Search for the cell housing the specified text and yield its (x, y) center coordinate. 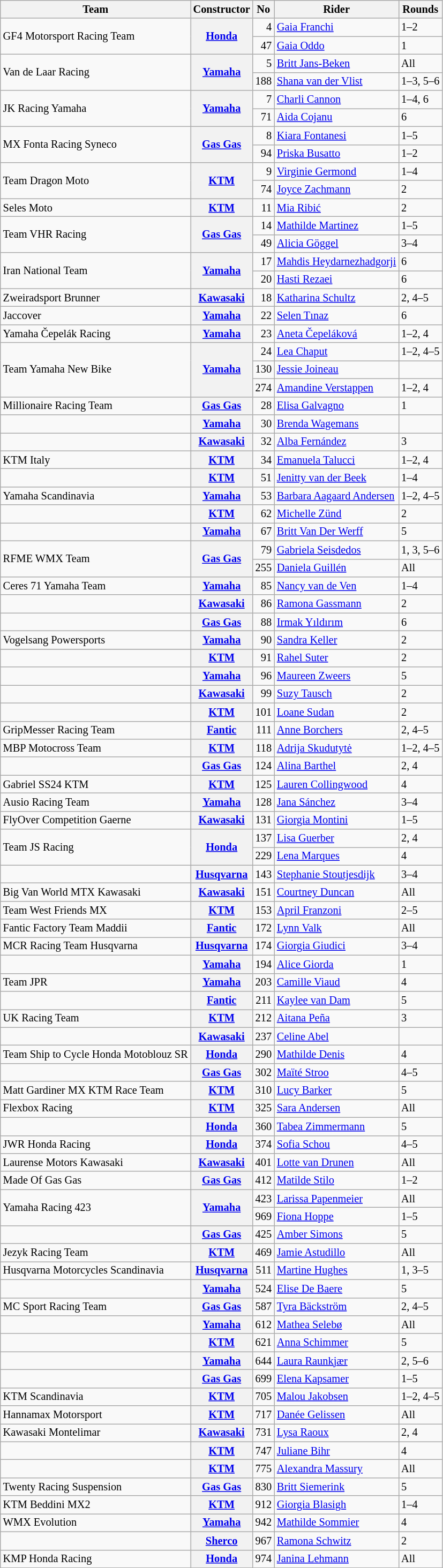
Fiona Hoppe (336, 1216)
Jana Sánchez (336, 802)
Lena Marques (336, 856)
Jezyk Racing Team (95, 1253)
401 (264, 1162)
JK Racing Yamaha (95, 108)
131 (264, 820)
374 (264, 1145)
71 (264, 117)
302 (264, 1072)
8 (264, 135)
Vogelsang Powersports (95, 640)
Iran National Team (95, 271)
Ceres 71 Yamaha Team (95, 586)
174 (264, 946)
62 (264, 514)
172 (264, 928)
Lysa Raoux (336, 1433)
717 (264, 1415)
Lucy Barker (336, 1090)
747 (264, 1451)
Britt Jans-Beken (336, 63)
Barbara Aagaard Andersen (336, 496)
Gaia Oddo (336, 46)
967 (264, 1541)
9 (264, 171)
Camille Viaud (336, 982)
2, 5–6 (420, 1361)
Stephanie Stoutjesdijk (336, 874)
24 (264, 352)
128 (264, 802)
Jamie Astudillo (336, 1253)
74 (264, 190)
18 (264, 298)
Team (95, 9)
705 (264, 1397)
Juliane Bihr (336, 1451)
Aitana Peña (336, 1018)
MX Fonta Racing Syneco (95, 145)
912 (264, 1505)
Laurense Motors Kawasaki (95, 1162)
Ramona Gassmann (336, 604)
Amandine Verstappen (336, 388)
Lotte van Drunen (336, 1162)
96 (264, 676)
Husqvarna Motorcycles Scandinavia (95, 1270)
RFME WMX Team (95, 559)
32 (264, 442)
229 (264, 856)
111 (264, 730)
775 (264, 1468)
7 (264, 100)
KMP Honda Racing (95, 1559)
194 (264, 964)
Sofia Schou (336, 1145)
Twenty Racing Suspension (95, 1487)
153 (264, 910)
GF4 Motorsport Racing Team (95, 36)
Team Yamaha New Bike (95, 369)
Maïté Stroo (336, 1072)
Suzy Tausch (336, 694)
Yamaha Racing 423 (95, 1208)
Larissa Papenmeier (336, 1199)
212 (264, 1018)
Constructor (222, 9)
Alina Barthel (336, 766)
211 (264, 1000)
Alba Fernández (336, 442)
Kiara Fontanesi (336, 135)
Daniela Guillén (336, 568)
Zweiradsport Brunner (95, 298)
GripMesser Racing Team (95, 730)
Matilde Stilo (336, 1180)
85 (264, 586)
Lea Chaput (336, 352)
Team JS Racing (95, 847)
Sandra Keller (336, 640)
94 (264, 154)
51 (264, 478)
Mathea Selebø (336, 1324)
Team Ship to Cycle Honda Motoblouz SR (95, 1054)
FlyOver Competition Gaerne (95, 820)
621 (264, 1343)
Virginie Germond (336, 171)
274 (264, 388)
130 (264, 369)
KTM Scandinavia (95, 1397)
Loane Sudan (336, 712)
360 (264, 1126)
UK Racing Team (95, 1018)
Irmak Yıldırım (336, 622)
830 (264, 1487)
Janina Lehmann (336, 1559)
Yamaha Čepelák Racing (95, 334)
125 (264, 784)
30 (264, 423)
Britt Van Der Werff (336, 532)
969 (264, 1216)
Millionaire Racing Team (95, 406)
Amber Simons (336, 1234)
Rider (336, 9)
KTM Italy (95, 460)
290 (264, 1054)
Elena Kapsamer (336, 1378)
Giorgia Blasigh (336, 1505)
Sherco (222, 1541)
Mathilde Sommier (336, 1522)
14 (264, 225)
Gabriel SS24 KTM (95, 784)
Anne Borchers (336, 730)
23 (264, 334)
Jaccover (95, 315)
Mathilde Martinez (336, 225)
237 (264, 1036)
Elise De Baere (336, 1289)
524 (264, 1289)
Selen Tınaz (336, 315)
Lauren Collingwood (336, 784)
612 (264, 1324)
423 (264, 1199)
188 (264, 81)
Aida Cojanu (336, 117)
67 (264, 532)
Katharina Schultz (336, 298)
Matt Gardiner MX KTM Race Team (95, 1090)
Alicia Göggel (336, 244)
49 (264, 244)
90 (264, 640)
Brenda Wagemans (336, 423)
Mia Ribić (336, 208)
Adrija Skudutytė (336, 748)
Lisa Guerber (336, 838)
Maureen Zweers (336, 676)
Alexandra Massury (336, 1468)
28 (264, 406)
86 (264, 604)
2–5 (420, 910)
17 (264, 262)
WMX Evolution (95, 1522)
Jessie Joineau (336, 369)
Jenitty van der Beek (336, 478)
731 (264, 1433)
Van de Laar Racing (95, 72)
Laura Raunkjær (336, 1361)
587 (264, 1307)
91 (264, 658)
Team JPR (95, 982)
Britt Siemerink (336, 1487)
34 (264, 460)
Gaia Franchi (336, 27)
Danée Gelissen (336, 1415)
Kawasaki Montelimar (95, 1433)
974 (264, 1559)
Celine Abel (336, 1036)
Charli Cannon (336, 100)
Yamaha Scandinavia (95, 496)
101 (264, 712)
203 (264, 982)
Mathilde Denis (336, 1054)
Malou Jakobsen (336, 1397)
1–4, 6 (420, 100)
Priska Busatto (336, 154)
99 (264, 694)
511 (264, 1270)
53 (264, 496)
47 (264, 46)
No (264, 9)
Aneta Čepeláková (336, 334)
469 (264, 1253)
Hasti Rezaei (336, 279)
Alice Giorda (336, 964)
Joyce Zachmann (336, 190)
310 (264, 1090)
88 (264, 622)
Team West Friends MX (95, 910)
Ramona Schwitz (336, 1541)
Kaylee van Dam (336, 1000)
1, 3, 5–6 (420, 550)
Tyra Bäckström (336, 1307)
151 (264, 892)
118 (264, 748)
Giorgia Montini (336, 820)
1–3, 5–6 (420, 81)
325 (264, 1108)
Lynn Valk (336, 928)
Emanuela Talucci (336, 460)
412 (264, 1180)
79 (264, 550)
Flexbox Racing (95, 1108)
Michelle Zünd (336, 514)
124 (264, 766)
22 (264, 315)
Big Van World MTX Kawasaki (95, 892)
April Franzoni (336, 910)
Giorgia Giudici (336, 946)
137 (264, 838)
Team Dragon Moto (95, 180)
MC Sport Racing Team (95, 1307)
255 (264, 568)
Seles Moto (95, 208)
Anna Schimmer (336, 1343)
Nancy van de Ven (336, 586)
Made Of Gas Gas (95, 1180)
Team VHR Racing (95, 234)
425 (264, 1234)
Sara Andersen (336, 1108)
644 (264, 1361)
143 (264, 874)
Ausio Racing Team (95, 802)
699 (264, 1378)
MBP Motocross Team (95, 748)
KTM Beddini MX2 (95, 1505)
Gabriela Seisdedos (336, 550)
20 (264, 279)
942 (264, 1522)
Tabea Zimmermann (336, 1126)
Rahel Suter (336, 658)
Mahdis Heydarnezhadgorji (336, 262)
Martine Hughes (336, 1270)
MCR Racing Team Husqvarna (95, 946)
Courtney Duncan (336, 892)
Shana van der Vlist (336, 81)
11 (264, 208)
Rounds (420, 9)
Hannamax Motorsport (95, 1415)
Elisa Galvagno (336, 406)
1, 3–5 (420, 1270)
JWR Honda Racing (95, 1145)
Fantic Factory Team Maddii (95, 928)
